Return the (x, y) coordinate for the center point of the cell that contains the specified text.  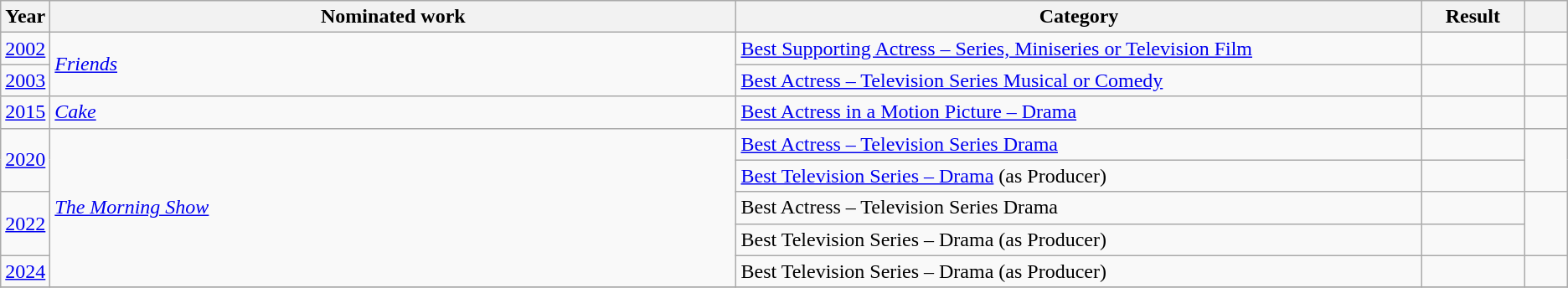
Result (1473, 17)
The Morning Show (394, 208)
2015 (25, 112)
Best Actress – Television Series Musical or Comedy (1079, 80)
Friends (394, 64)
Cake (394, 112)
2020 (25, 160)
Nominated work (394, 17)
2003 (25, 80)
Category (1079, 17)
Best Actress in a Motion Picture – Drama (1079, 112)
Best Supporting Actress – Series, Miniseries or Television Film (1079, 49)
2024 (25, 271)
2002 (25, 49)
Year (25, 17)
2022 (25, 224)
